Return (X, Y) of the center of cell containing provided text 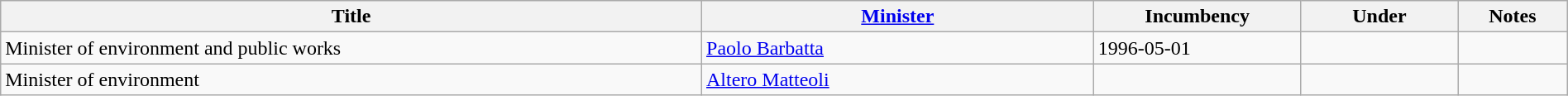
Under (1379, 17)
Minister of environment and public works (351, 48)
Minister (898, 17)
Minister of environment (351, 79)
Incumbency (1198, 17)
Notes (1513, 17)
1996-05-01 (1198, 48)
Title (351, 17)
Altero Matteoli (898, 79)
Paolo Barbatta (898, 48)
